Pinpoint the cell where the given text exists, returning its (x, y) midpoint coordinate. 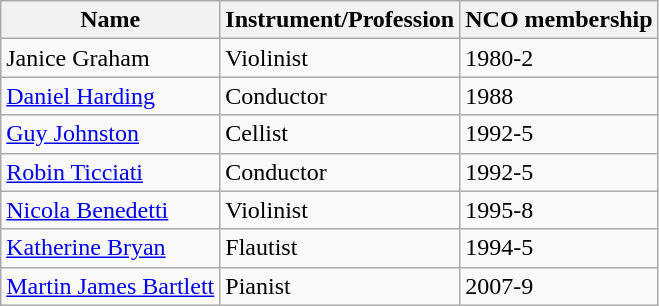
2007-9 (559, 286)
Robin Ticciati (110, 172)
Pianist (340, 286)
Daniel Harding (110, 96)
1980-2 (559, 58)
Instrument/Profession (340, 20)
1988 (559, 96)
Nicola Benedetti (110, 210)
Martin James Bartlett (110, 286)
Flautist (340, 248)
Guy Johnston (110, 134)
1994-5 (559, 248)
Name (110, 20)
Janice Graham (110, 58)
Cellist (340, 134)
1995-8 (559, 210)
Katherine Bryan (110, 248)
NCO membership (559, 20)
